Identify which cell holds the provided text, then report its (X, Y) central coordinate. 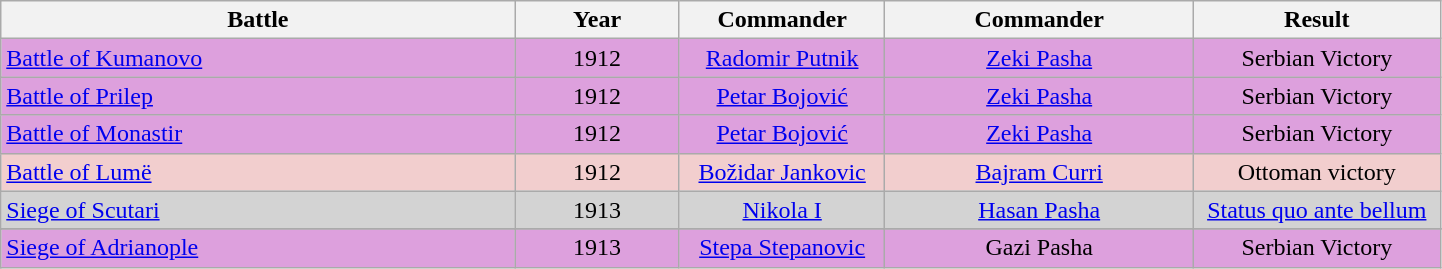
Bajram Curri (1039, 172)
Hasan Pasha (1039, 210)
Battle of Monastir (258, 134)
Siege of Scutari (258, 210)
Battle of Lumë (258, 172)
Nikola I (782, 210)
Stepa Stepanovic (782, 248)
Battle (258, 20)
Year (597, 20)
Battle of Kumanovo (258, 58)
Status quo ante bellum (1316, 210)
Ottoman victory (1316, 172)
Božidar Jankovic (782, 172)
Radomir Putnik (782, 58)
Result (1316, 20)
Siege of Adrianople (258, 248)
Battle of Prilep (258, 96)
Gazi Pasha (1039, 248)
